Capture the cell that displays the provided text and extract its [x, y] central coordinate. 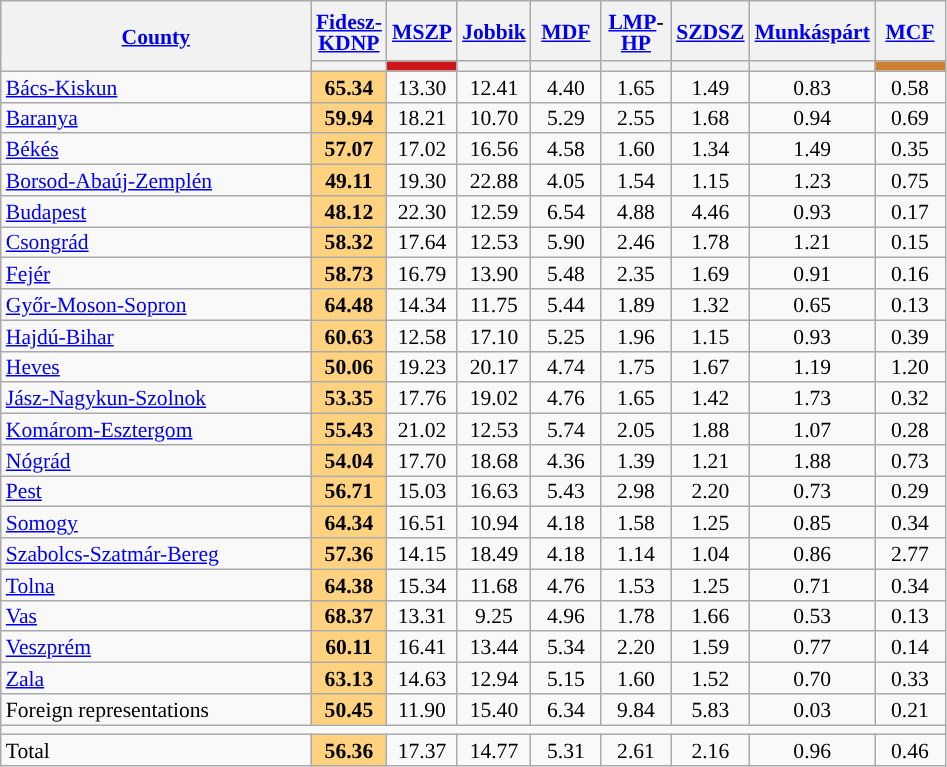
0.58 [910, 86]
18.21 [422, 118]
2.35 [636, 274]
LMP-HP [636, 31]
11.90 [422, 710]
Borsod-Abaúj-Zemplén [156, 180]
0.53 [812, 616]
5.29 [566, 118]
6.54 [566, 212]
Vas [156, 616]
17.70 [422, 460]
68.37 [349, 616]
5.15 [566, 678]
5.31 [566, 750]
15.03 [422, 492]
19.23 [422, 366]
0.14 [910, 648]
1.14 [636, 554]
18.68 [494, 460]
1.66 [710, 616]
0.21 [910, 710]
Heves [156, 366]
Tolna [156, 584]
0.85 [812, 522]
14.77 [494, 750]
Jász-Nagykun-Szolnok [156, 398]
0.94 [812, 118]
4.88 [636, 212]
0.28 [910, 430]
16.63 [494, 492]
16.41 [422, 648]
MDF [566, 31]
MCF [910, 31]
0.70 [812, 678]
15.34 [422, 584]
2.16 [710, 750]
14.63 [422, 678]
17.02 [422, 150]
9.84 [636, 710]
16.56 [494, 150]
15.40 [494, 710]
4.58 [566, 150]
Total [156, 750]
50.06 [349, 366]
14.34 [422, 304]
50.45 [349, 710]
56.71 [349, 492]
1.34 [710, 150]
Baranya [156, 118]
0.65 [812, 304]
1.53 [636, 584]
12.59 [494, 212]
20.17 [494, 366]
0.46 [910, 750]
53.35 [349, 398]
Nógrád [156, 460]
0.33 [910, 678]
Fidesz-KDNP [349, 31]
0.39 [910, 336]
Budapest [156, 212]
4.40 [566, 86]
5.90 [566, 242]
9.25 [494, 616]
Fejér [156, 274]
0.32 [910, 398]
54.04 [349, 460]
5.48 [566, 274]
2.55 [636, 118]
19.30 [422, 180]
16.79 [422, 274]
5.44 [566, 304]
5.34 [566, 648]
0.16 [910, 274]
64.48 [349, 304]
Győr-Moson-Sopron [156, 304]
64.34 [349, 522]
Komárom-Esztergom [156, 430]
0.29 [910, 492]
65.34 [349, 86]
Szabolcs-Szatmár-Bereg [156, 554]
1.58 [636, 522]
County [156, 36]
1.19 [812, 366]
1.07 [812, 430]
5.43 [566, 492]
0.96 [812, 750]
1.73 [812, 398]
58.32 [349, 242]
13.30 [422, 86]
1.96 [636, 336]
12.41 [494, 86]
60.11 [349, 648]
MSZP [422, 31]
Foreign representations [156, 710]
48.12 [349, 212]
1.42 [710, 398]
17.76 [422, 398]
1.67 [710, 366]
63.13 [349, 678]
0.91 [812, 274]
49.11 [349, 180]
0.77 [812, 648]
1.04 [710, 554]
1.59 [710, 648]
59.94 [349, 118]
64.38 [349, 584]
1.68 [710, 118]
13.31 [422, 616]
Somogy [156, 522]
0.86 [812, 554]
0.75 [910, 180]
Hajdú-Bihar [156, 336]
0.17 [910, 212]
0.15 [910, 242]
0.03 [812, 710]
57.07 [349, 150]
Pest [156, 492]
0.35 [910, 150]
17.10 [494, 336]
1.20 [910, 366]
1.23 [812, 180]
60.63 [349, 336]
18.49 [494, 554]
11.68 [494, 584]
2.46 [636, 242]
12.58 [422, 336]
1.52 [710, 678]
16.51 [422, 522]
0.83 [812, 86]
6.34 [566, 710]
1.75 [636, 366]
13.44 [494, 648]
56.36 [349, 750]
2.77 [910, 554]
1.69 [710, 274]
21.02 [422, 430]
4.46 [710, 212]
11.75 [494, 304]
Békés [156, 150]
10.94 [494, 522]
Csongrád [156, 242]
1.54 [636, 180]
2.61 [636, 750]
2.98 [636, 492]
Munkáspárt [812, 31]
22.88 [494, 180]
19.02 [494, 398]
14.15 [422, 554]
4.05 [566, 180]
55.43 [349, 430]
5.83 [710, 710]
0.69 [910, 118]
17.64 [422, 242]
2.05 [636, 430]
Veszprém [156, 648]
10.70 [494, 118]
1.39 [636, 460]
22.30 [422, 212]
12.94 [494, 678]
4.96 [566, 616]
57.36 [349, 554]
Zala [156, 678]
1.89 [636, 304]
4.74 [566, 366]
5.25 [566, 336]
1.32 [710, 304]
17.37 [422, 750]
0.71 [812, 584]
58.73 [349, 274]
4.36 [566, 460]
13.90 [494, 274]
SZDSZ [710, 31]
Jobbik [494, 31]
Bács-Kiskun [156, 86]
5.74 [566, 430]
